Extract the (x, y) coordinate from the center of the cell holding the provided text.  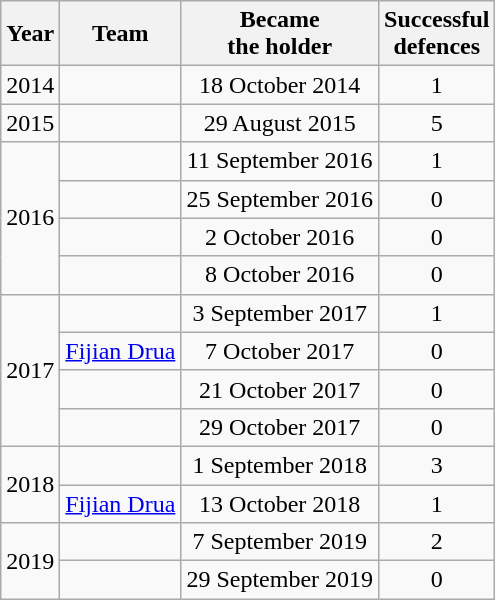
25 September 2016 (280, 199)
21 October 2017 (280, 389)
3 September 2017 (280, 313)
29 September 2019 (280, 580)
3 (437, 465)
5 (437, 123)
Becamethe holder (280, 34)
7 October 2017 (280, 351)
Year (30, 34)
2015 (30, 123)
2016 (30, 218)
2014 (30, 85)
7 September 2019 (280, 542)
Team (120, 34)
2 October 2016 (280, 237)
2017 (30, 370)
1 September 2018 (280, 465)
13 October 2018 (280, 503)
18 October 2014 (280, 85)
2019 (30, 561)
29 August 2015 (280, 123)
29 October 2017 (280, 427)
2018 (30, 484)
2 (437, 542)
8 October 2016 (280, 275)
Successfuldefences (437, 34)
11 September 2016 (280, 161)
